Pinpoint the cell where the given text exists, returning its [X, Y] midpoint coordinate. 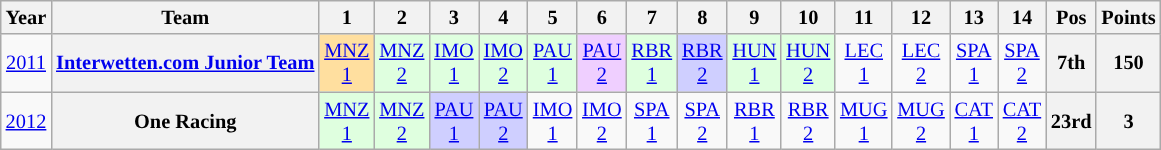
6 [602, 17]
14 [1022, 17]
HUN2 [808, 63]
Interwetten.com Junior Team [185, 63]
23rd [1071, 121]
2011 [26, 63]
11 [864, 17]
2012 [26, 121]
8 [702, 17]
Team [185, 17]
Year [26, 17]
One Racing [185, 121]
7th [1071, 63]
Points [1128, 17]
Pos [1071, 17]
CAT2 [1022, 121]
MUG1 [864, 121]
5 [552, 17]
1 [346, 17]
4 [504, 17]
7 [652, 17]
12 [920, 17]
CAT1 [974, 121]
13 [974, 17]
10 [808, 17]
MUG2 [920, 121]
150 [1128, 63]
2 [402, 17]
9 [754, 17]
LEC1 [864, 63]
HUN1 [754, 63]
LEC2 [920, 63]
